For the text-containing cell, return its midpoint in [X, Y] coordinate format. 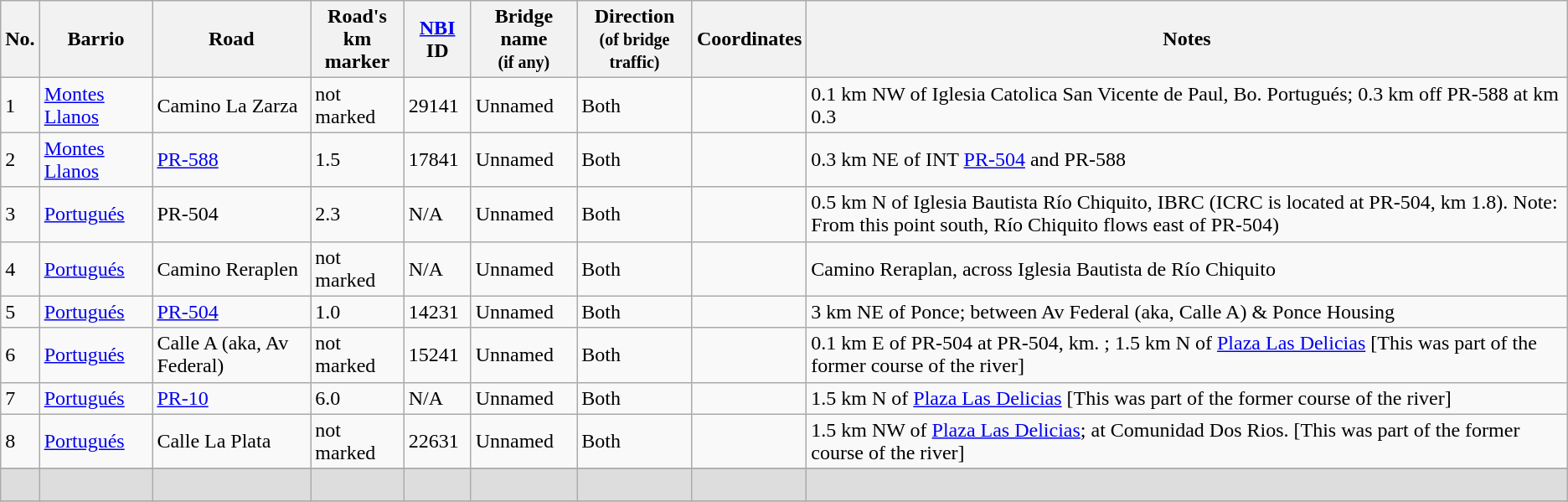
PR-588 [231, 159]
Notes [1187, 39]
Bridge name (if any) [524, 39]
2.3 [357, 215]
Road [231, 39]
Coordinates [749, 39]
0.1 km NW of Iglesia Catolica San Vicente de Paul, Bo. Portugués; 0.3 km off PR-588 at km 0.3 [1187, 106]
Calle La Plata [231, 441]
Direction (of bridge traffic) [635, 39]
1.5 km NW of Plaza Las Delicias; at Comunidad Dos Rios. [This was part of the former course of the river] [1187, 441]
Camino Reraplen [231, 268]
5 [20, 312]
6 [20, 355]
7 [20, 398]
2 [20, 159]
1 [20, 106]
1.0 [357, 312]
22631 [437, 441]
0.5 km N of Iglesia Bautista Río Chiquito, IBRC (ICRC is located at PR-504, km 1.8). Note: From this point south, Río Chiquito flows east of PR-504) [1187, 215]
Road'skm marker [357, 39]
Barrio [95, 39]
Camino La Zarza [231, 106]
3 km NE of Ponce; between Av Federal (aka, Calle A) & Ponce Housing [1187, 312]
17841 [437, 159]
15241 [437, 355]
8 [20, 441]
1.5 [357, 159]
1.5 km N of Plaza Las Delicias [This was part of the former course of the river] [1187, 398]
Camino Reraplan, across Iglesia Bautista de Río Chiquito [1187, 268]
0.1 km E of PR-504 at PR-504, km. ; 1.5 km N of Plaza Las Delicias [This was part of the former course of the river] [1187, 355]
No. [20, 39]
29141 [437, 106]
PR-10 [231, 398]
3 [20, 215]
Calle A (aka, Av Federal) [231, 355]
0.3 km NE of INT PR-504 and PR-588 [1187, 159]
NBI ID [437, 39]
14231 [437, 312]
6.0 [357, 398]
4 [20, 268]
